Determine the [x, y] coordinate at the center of the cell enclosing the given text.  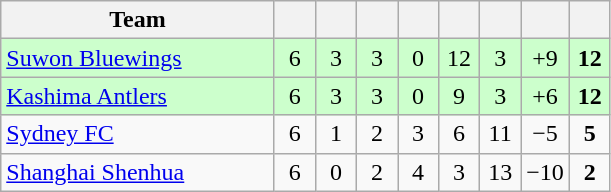
Team [138, 20]
9 [460, 96]
−10 [546, 172]
5 [590, 134]
13 [500, 172]
Kashima Antlers [138, 96]
Sydney FC [138, 134]
+9 [546, 58]
Suwon Bluewings [138, 58]
Shanghai Shenhua [138, 172]
1 [336, 134]
+6 [546, 96]
11 [500, 134]
4 [418, 172]
−5 [546, 134]
